Determine the [x, y] coordinate at the center of the cell enclosing the given text.  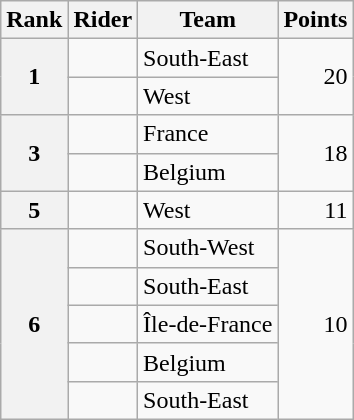
South-West [208, 248]
Île-de-France [208, 324]
France [208, 134]
Rank [34, 20]
Points [316, 20]
11 [316, 210]
Rider [103, 20]
18 [316, 153]
5 [34, 210]
10 [316, 324]
Team [208, 20]
1 [34, 77]
20 [316, 77]
3 [34, 153]
6 [34, 324]
